Determine the (X, Y) coordinate at the center of the cell enclosing the given text.  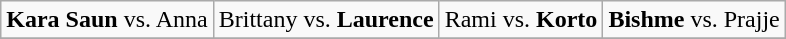
Rami vs. Korto (521, 20)
Bishme vs. Prajje (694, 20)
Kara Saun vs. Anna (107, 20)
Brittany vs. Laurence (326, 20)
